Provide the (x, y) coordinate of the cell's center where the given text is located.  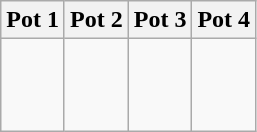
Pot 3 (160, 20)
Pot 2 (96, 20)
Pot 1 (33, 20)
Pot 4 (224, 20)
